Return the [x, y] coordinate for the center point of the cell that contains the specified text.  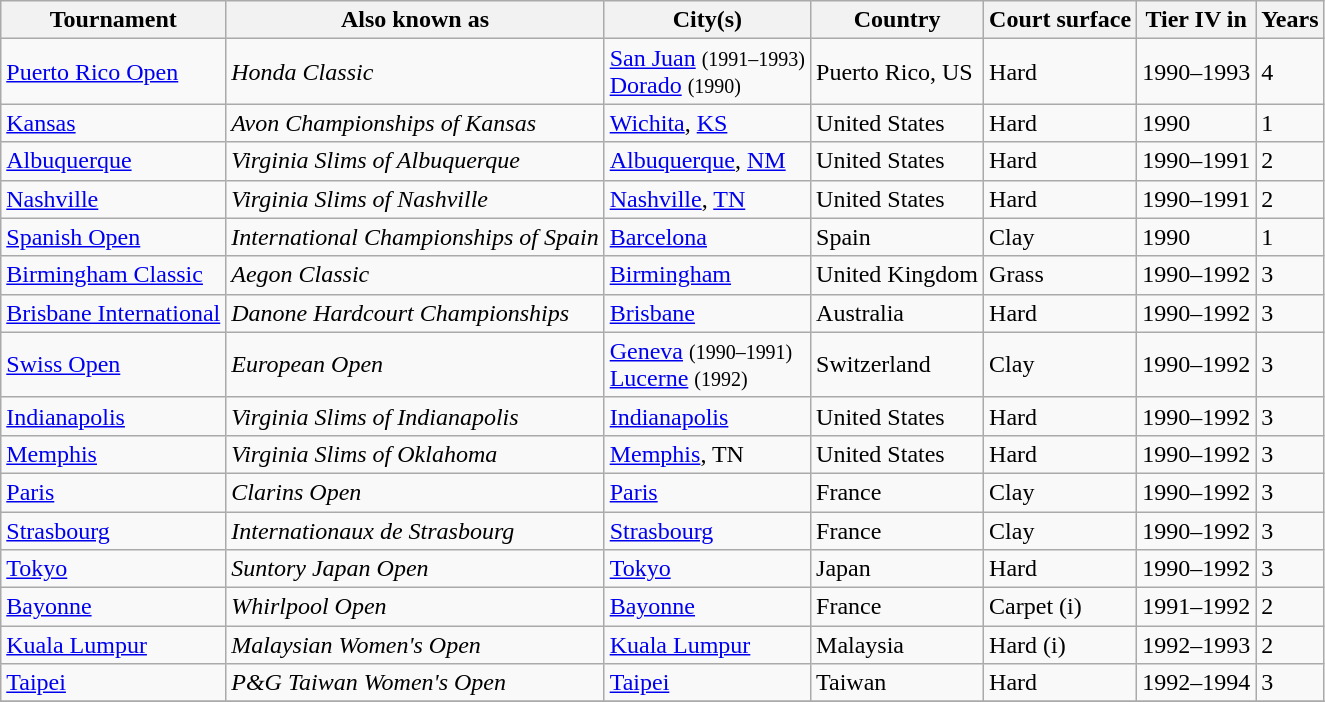
1991–1992 [1196, 607]
International Championships of Spain [415, 237]
Switzerland [898, 364]
Virginia Slims of Indianapolis [415, 416]
Years [1290, 20]
Japan [898, 569]
4 [1290, 72]
Birmingham Classic [114, 275]
Nashville, TN [707, 199]
Danone Hardcourt Championships [415, 313]
Spain [898, 237]
Geneva (1990–1991)Lucerne (1992) [707, 364]
Wichita, KS [707, 123]
Albuquerque, NM [707, 161]
European Open [415, 364]
Malaysia [898, 645]
Taiwan [898, 683]
Country [898, 20]
Honda Classic [415, 72]
Tier IV in [1196, 20]
Virginia Slims of Nashville [415, 199]
Suntory Japan Open [415, 569]
Malaysian Women's Open [415, 645]
Whirlpool Open [415, 607]
Nashville [114, 199]
Albuquerque [114, 161]
United Kingdom [898, 275]
Court surface [1060, 20]
1992–1993 [1196, 645]
Clarins Open [415, 492]
Grass [1060, 275]
Puerto Rico Open [114, 72]
Carpet (i) [1060, 607]
Virginia Slims of Oklahoma [415, 454]
Internationaux de Strasbourg [415, 531]
Also known as [415, 20]
Swiss Open [114, 364]
Puerto Rico, US [898, 72]
Tournament [114, 20]
Kansas [114, 123]
Virginia Slims of Albuquerque [415, 161]
City(s) [707, 20]
1992–1994 [1196, 683]
P&G Taiwan Women's Open [415, 683]
Australia [898, 313]
1990–1993 [1196, 72]
Birmingham [707, 275]
Hard (i) [1060, 645]
Memphis, TN [707, 454]
Brisbane International [114, 313]
Aegon Classic [415, 275]
San Juan (1991–1993)Dorado (1990) [707, 72]
Memphis [114, 454]
Brisbane [707, 313]
Spanish Open [114, 237]
Avon Championships of Kansas [415, 123]
Barcelona [707, 237]
